Extract the (x, y) coordinate from the center of the cell holding the provided text.  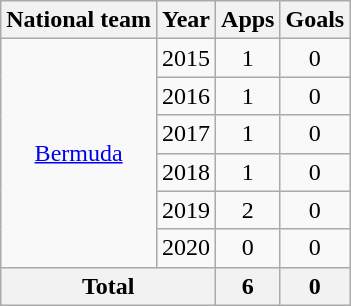
Total (108, 286)
Apps (248, 20)
Year (186, 20)
2 (248, 210)
2016 (186, 96)
2019 (186, 210)
Bermuda (79, 153)
Goals (315, 20)
2018 (186, 172)
National team (79, 20)
2015 (186, 58)
2017 (186, 134)
6 (248, 286)
2020 (186, 248)
